Output the (x, y) coordinate of the center of the cell containing the given text.  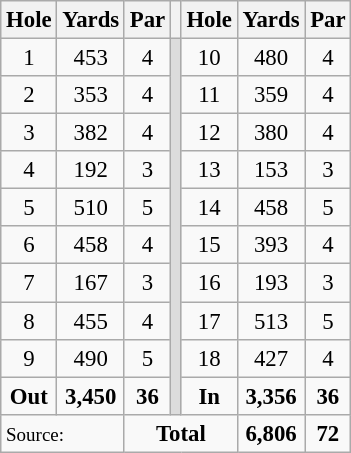
In (209, 396)
1 (29, 58)
10 (209, 58)
17 (209, 321)
359 (271, 95)
13 (209, 170)
353 (91, 95)
393 (271, 245)
Source: (63, 433)
153 (271, 170)
480 (271, 58)
490 (91, 358)
6 (29, 245)
72 (328, 433)
16 (209, 283)
192 (91, 170)
Out (29, 396)
15 (209, 245)
3,356 (271, 396)
7 (29, 283)
453 (91, 58)
382 (91, 133)
18 (209, 358)
9 (29, 358)
11 (209, 95)
513 (271, 321)
427 (271, 358)
193 (271, 283)
Total (180, 433)
8 (29, 321)
2 (29, 95)
167 (91, 283)
12 (209, 133)
6,806 (271, 433)
510 (91, 208)
380 (271, 133)
3,450 (91, 396)
455 (91, 321)
14 (209, 208)
